Extract the (X, Y) coordinate from the center of the cell holding the provided text.  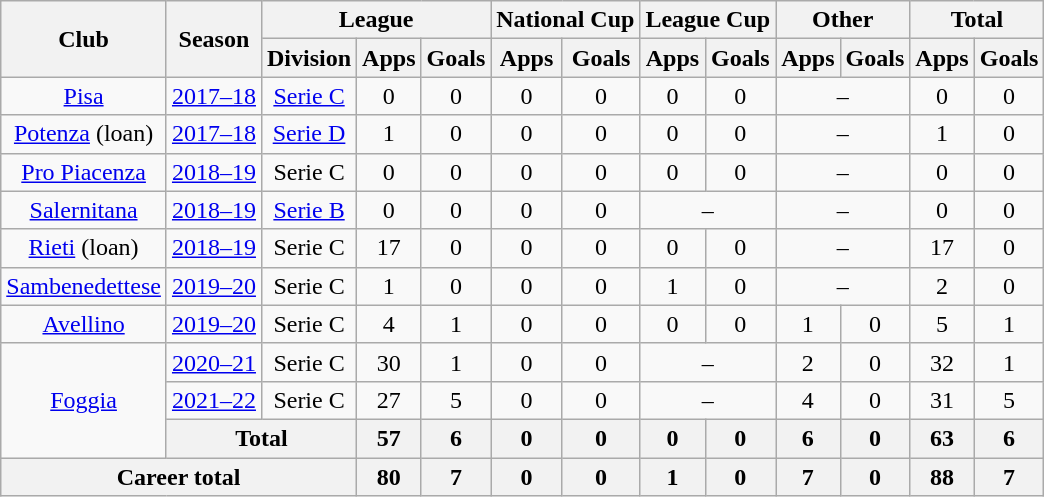
31 (942, 400)
League Cup (708, 20)
League (376, 20)
63 (942, 438)
Career total (179, 477)
Serie D (308, 134)
88 (942, 477)
32 (942, 362)
2021–22 (214, 400)
Other (843, 20)
Rieti (loan) (84, 248)
Potenza (loan) (84, 134)
Serie B (308, 210)
30 (389, 362)
57 (389, 438)
Pro Piacenza (84, 172)
Club (84, 39)
Foggia (84, 400)
Sambenedettese (84, 286)
Avellino (84, 324)
Division (308, 58)
80 (389, 477)
2020–21 (214, 362)
27 (389, 400)
Pisa (84, 96)
Season (214, 39)
National Cup (566, 20)
Salernitana (84, 210)
